Search for the cell housing the specified text and yield its (X, Y) center coordinate. 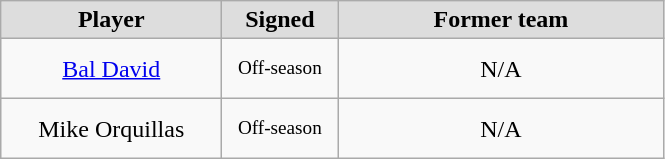
Bal David (112, 69)
Signed (280, 20)
Former team (501, 20)
Mike Orquillas (112, 129)
Player (112, 20)
